Find where the given text appears and provide that cell's center as (X, Y) coordinate. 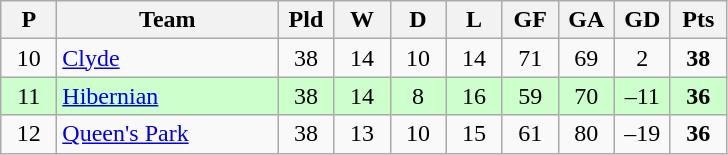
P (29, 20)
13 (362, 134)
Team (168, 20)
GA (586, 20)
Clyde (168, 58)
8 (418, 96)
GD (642, 20)
L (474, 20)
59 (530, 96)
80 (586, 134)
–19 (642, 134)
71 (530, 58)
W (362, 20)
D (418, 20)
15 (474, 134)
Pts (698, 20)
70 (586, 96)
69 (586, 58)
61 (530, 134)
2 (642, 58)
Hibernian (168, 96)
–11 (642, 96)
Pld (306, 20)
12 (29, 134)
16 (474, 96)
GF (530, 20)
Queen's Park (168, 134)
11 (29, 96)
